Return the (X, Y) coordinate for the center point of the cell that contains the specified text.  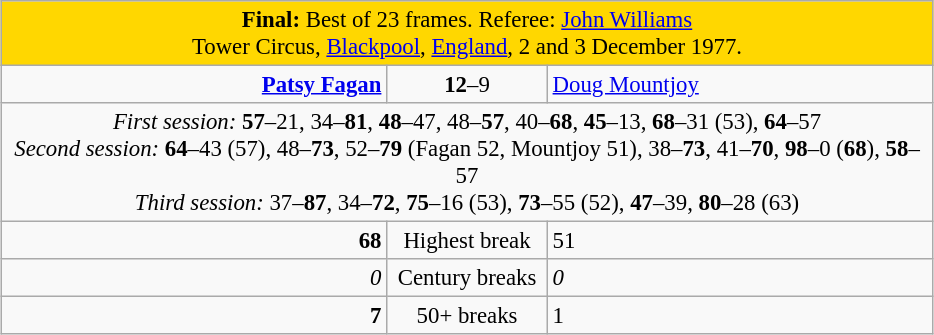
51 (740, 241)
12–9 (468, 85)
7 (194, 316)
Century breaks (468, 278)
50+ breaks (468, 316)
Patsy Fagan (194, 85)
Highest break (468, 241)
68 (194, 241)
1 (740, 316)
Doug Mountjoy (740, 85)
Final: Best of 23 frames. Referee: John WilliamsTower Circus, Blackpool, England, 2 and 3 December 1977. (467, 34)
